Return [x, y] of the center of cell containing provided text 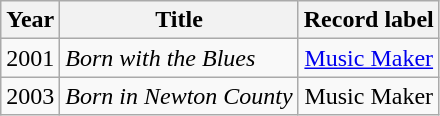
Born with the Blues [179, 58]
Record label [368, 20]
Born in Newton County [179, 96]
Title [179, 20]
2001 [30, 58]
Year [30, 20]
2003 [30, 96]
